Extract the [X, Y] coordinate from the center of the cell holding the provided text.  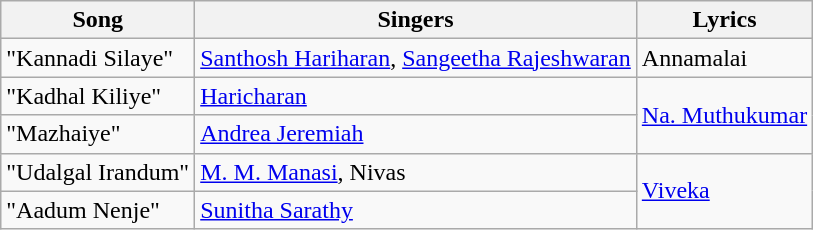
Lyrics [724, 20]
Annamalai [724, 58]
Song [98, 20]
"Kannadi Silaye" [98, 58]
"Mazhaiye" [98, 134]
Andrea Jeremiah [416, 134]
Singers [416, 20]
Na. Muthukumar [724, 115]
"Udalgal Irandum" [98, 172]
Haricharan [416, 96]
M. M. Manasi, Nivas [416, 172]
Santhosh Hariharan, Sangeetha Rajeshwaran [416, 58]
"Aadum Nenje" [98, 210]
Viveka [724, 191]
Sunitha Sarathy [416, 210]
"Kadhal Kiliye" [98, 96]
